Output the [x, y] coordinate of the center of the cell containing the given text.  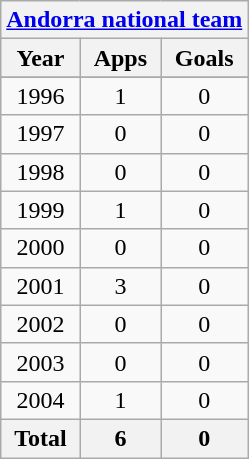
3 [120, 286]
1999 [40, 210]
1996 [40, 96]
2004 [40, 400]
Total [40, 438]
Goals [204, 58]
6 [120, 438]
Andorra national team [124, 20]
2002 [40, 324]
1997 [40, 134]
Apps [120, 58]
1998 [40, 172]
2001 [40, 286]
2000 [40, 248]
Year [40, 58]
2003 [40, 362]
